For the text-containing cell, return its midpoint in (X, Y) coordinate format. 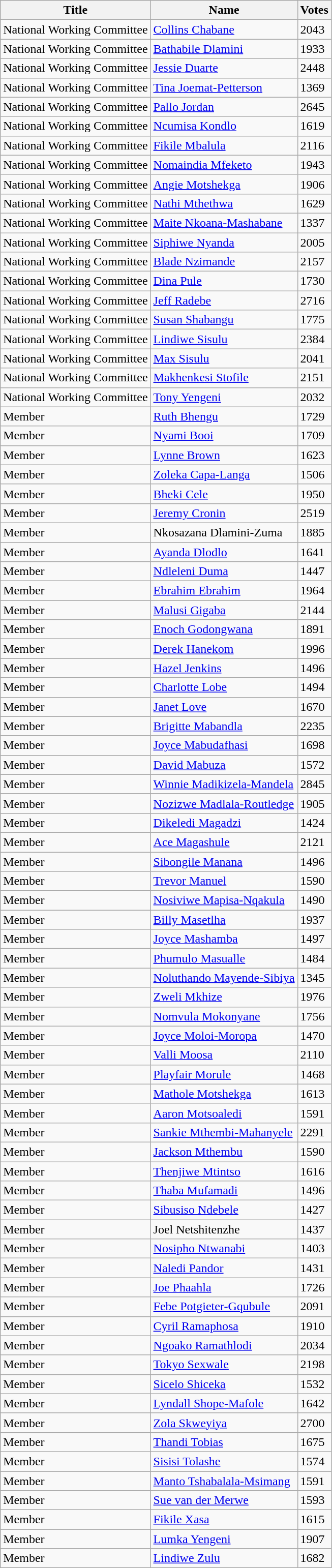
2157 (314, 262)
Tokyo Sexwale (224, 1365)
2384 (314, 339)
Maite Nkoana-Mashabane (224, 223)
1574 (314, 1461)
Name (224, 10)
Fikile Mbalula (224, 145)
2448 (314, 68)
1615 (314, 1520)
Thaba Mufamadi (224, 1191)
Nkosazana Dlamini-Zuma (224, 532)
1532 (314, 1384)
Susan Shabangu (224, 320)
Sicelo Shiceka (224, 1384)
Playfair Morule (224, 1074)
Title (75, 10)
1964 (314, 591)
Blade Nzimande (224, 262)
Siphiwe Nyanda (224, 243)
Joyce Mashamba (224, 939)
Lumka Yengeni (224, 1539)
Valli Moosa (224, 1055)
Lynne Brown (224, 455)
1976 (314, 997)
1484 (314, 958)
Charlotte Lobe (224, 687)
1729 (314, 416)
Nathi Mthethwa (224, 203)
Zweli Mkhize (224, 997)
David Mabuza (224, 765)
Bathabile Dlamini (224, 49)
Ncumisa Kondlo (224, 126)
1996 (314, 649)
2116 (314, 145)
1468 (314, 1074)
Tina Joemat-Petterson (224, 87)
Nozizwe Madlala-Routledge (224, 803)
Ayanda Dlodlo (224, 552)
Phumulo Masualle (224, 958)
2198 (314, 1365)
1885 (314, 532)
Trevor Manuel (224, 881)
2005 (314, 243)
2091 (314, 1307)
1670 (314, 707)
2151 (314, 378)
1642 (314, 1403)
1403 (314, 1249)
Sankie Mthembi-Mahanyele (224, 1132)
Lindiwe Sisulu (224, 339)
Derek Hanekom (224, 649)
1424 (314, 823)
2700 (314, 1423)
Hazel Jenkins (224, 668)
Billy Masetlha (224, 920)
1891 (314, 629)
1593 (314, 1500)
Nosipho Ntwanabi (224, 1249)
Enoch Godongwana (224, 629)
1619 (314, 126)
Joe Phaahla (224, 1287)
Noluthando Mayende-Sibiya (224, 978)
1447 (314, 571)
Zola Skweyiya (224, 1423)
2235 (314, 726)
Makhenkesi Stofile (224, 378)
Nomaindia Mfeketo (224, 165)
Cyril Ramaphosa (224, 1326)
Lindiwe Zulu (224, 1558)
1775 (314, 320)
1641 (314, 552)
2110 (314, 1055)
1756 (314, 1016)
1910 (314, 1326)
Aaron Motsoaledi (224, 1113)
1490 (314, 900)
Max Sisulu (224, 358)
2041 (314, 358)
1427 (314, 1210)
Sisisi Tolashe (224, 1461)
1613 (314, 1094)
2291 (314, 1132)
2032 (314, 397)
Zoleka Capa-Langa (224, 474)
Jeremy Cronin (224, 513)
Sibusiso Ndebele (224, 1210)
1709 (314, 436)
1506 (314, 474)
Nyami Booi (224, 436)
2645 (314, 107)
Nosiviwe Mapisa-Nqakula (224, 900)
Winnie Madikizela-Mandela (224, 784)
Dina Pule (224, 281)
Fikile Xasa (224, 1520)
Joyce Moloi-Moropa (224, 1036)
Ngoako Ramathlodi (224, 1345)
1907 (314, 1539)
Pallo Jordan (224, 107)
1675 (314, 1442)
1497 (314, 939)
1906 (314, 184)
Jeff Radebe (224, 300)
Dikeledi Magadzi (224, 823)
Naledi Pandor (224, 1268)
Tony Yengeni (224, 397)
2144 (314, 610)
2034 (314, 1345)
1937 (314, 920)
1726 (314, 1287)
Nomvula Mokonyane (224, 1016)
1494 (314, 687)
Bheki Cele (224, 494)
Manto Tshabalala-Msimang (224, 1481)
1943 (314, 165)
Ndleleni Duma (224, 571)
1337 (314, 223)
1369 (314, 87)
Ruth Bhengu (224, 416)
1572 (314, 765)
2845 (314, 784)
Ace Magashule (224, 842)
1616 (314, 1171)
Angie Motshekga (224, 184)
1470 (314, 1036)
Sue van der Merwe (224, 1500)
1431 (314, 1268)
Votes (314, 10)
Collins Chabane (224, 29)
Joyce Mabudafhasi (224, 745)
1698 (314, 745)
1730 (314, 281)
Janet Love (224, 707)
1623 (314, 455)
1950 (314, 494)
Malusi Gigaba (224, 610)
1905 (314, 803)
Mathole Motshekga (224, 1094)
1933 (314, 49)
2519 (314, 513)
Ebrahim Ebrahim (224, 591)
Lyndall Shope-Mafole (224, 1403)
Jessie Duarte (224, 68)
Joel Netshitenzhe (224, 1229)
Febe Potgieter-Gqubule (224, 1307)
2121 (314, 842)
1345 (314, 978)
2043 (314, 29)
2716 (314, 300)
Sibongile Manana (224, 862)
1629 (314, 203)
Jackson Mthembu (224, 1152)
Brigitte Mabandla (224, 726)
1437 (314, 1229)
Thenjiwe Mtintso (224, 1171)
Thandi Tobias (224, 1442)
1682 (314, 1558)
